From the cell containing the given text, extract its center point as [x, y] coordinate. 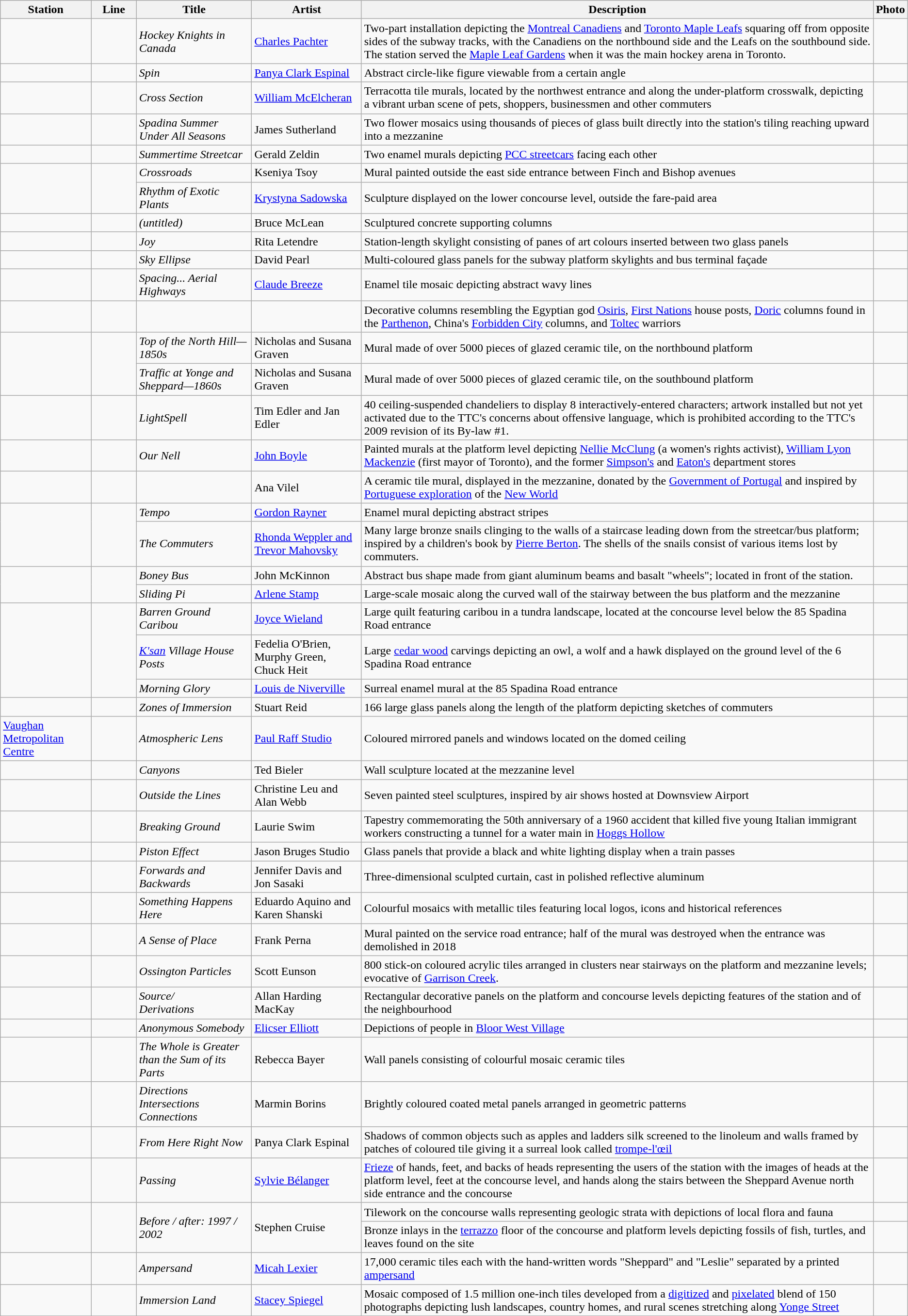
Rebecca Bayer [307, 1059]
Stuart Reid [307, 707]
Laurie Swim [307, 827]
Sky Ellipse [194, 260]
Joyce Wieland [307, 619]
Mural made of over 5000 pieces of glazed ceramic tile, on the northbound platform [617, 348]
Charles Pachter [307, 41]
Artist [307, 10]
Large cedar wood carvings depicting an owl, a wolf and a hawk displayed on the ground level of the 6 Spadina Road entrance [617, 657]
Immersion Land [194, 1300]
Spacing... Aerial Highways [194, 284]
Abstract bus shape made from giant aluminum beams and basalt "wheels"; located in front of the station. [617, 575]
Mural made of over 5000 pieces of glazed ceramic tile, on the southbound platform [617, 379]
Ampersand [194, 1268]
Canyons [194, 770]
Directions Intersections Connections [194, 1104]
Wall panels consisting of colourful mosaic ceramic tiles [617, 1059]
Micah Lexier [307, 1268]
Tilework on the concourse walls representing geologic strata with depictions of local flora and fauna [617, 1212]
Boney Bus [194, 575]
Brightly coloured coated metal panels arranged in geometric patterns [617, 1104]
Title [194, 10]
LightSpell [194, 418]
Jason Bruges Studio [307, 852]
Scott Eunson [307, 971]
Allan Harding MacKay [307, 1003]
Colourful mosaics with metallic tiles featuring local logos, icons and historical references [617, 908]
Barren Ground Caribou [194, 619]
Cross Section [194, 98]
Summertime Streetcar [194, 154]
Bruce McLean [307, 223]
Claude Breeze [307, 284]
Frank Perna [307, 940]
Crossroads [194, 173]
Eduardo Aquino and Karen Shanski [307, 908]
800 stick-on coloured acrylic tiles arranged in clusters near stairways on the platform and mezzanine levels; evocative of Garrison Creek. [617, 971]
Gerald Zeldin [307, 154]
Zones of Immersion [194, 707]
Seven painted steel sculptures, inspired by air shows hosted at Downsview Airport [617, 795]
Atmospheric Lens [194, 738]
Rectangular decorative panels on the platform and concourse levels depicting features of the station and of the neighbourhood [617, 1003]
Fedelia O'Brien, Murphy Green, Chuck Heit [307, 657]
Something Happens Here [194, 908]
Abstract circle-like figure viewable from a certain angle [617, 73]
Rita Letendre [307, 241]
17,000 ceramic tiles each with the hand-written words "Sheppard" and "Leslie" separated by a printed ampersand [617, 1268]
Stacey Spiegel [307, 1300]
Piston Effect [194, 852]
Description [617, 10]
Rhonda Weppler and Trevor Mahovsky [307, 544]
Before / after: 1997 / 2002 [194, 1227]
Forwards and Backwards [194, 877]
Morning Glory [194, 688]
Depictions of people in Bloor West Village [617, 1028]
Glass panels that provide a black and white lighting display when a train passes [617, 852]
Jennifer Davis and Jon Sasaki [307, 877]
K'san Village House Posts [194, 657]
Arlene Stamp [307, 594]
Mural painted outside the east side entrance between Finch and Bishop avenues [617, 173]
Tim Edler and Jan Edler [307, 418]
Large quilt featuring caribou in a tundra landscape, located at the concourse level below the 85 Spadina Road entrance [617, 619]
Spin [194, 73]
William McElcheran [307, 98]
Sculpture displayed on the lower concourse level, outside the fare-paid area [617, 198]
Line [114, 10]
Passing [194, 1180]
David Pearl [307, 260]
166 large glass panels along the length of the platform depicting sketches of commuters [617, 707]
Traffic at Yonge and Sheppard—1860s [194, 379]
Large-scale mosaic along the curved wall of the stairway between the bus platform and the mezzanine [617, 594]
Ana Vilel [307, 487]
Our Nell [194, 456]
Gordon Rayner [307, 512]
Kseniya Tsoy [307, 173]
Coloured mirrored panels and windows located on the domed ceiling [617, 738]
From Here Right Now [194, 1142]
Mural painted on the service road entrance; half of the mural was destroyed when the entrance was demolished in 2018 [617, 940]
Wall sculpture located at the mezzanine level [617, 770]
Sliding Pi [194, 594]
Photo [891, 10]
Rhythm of Exotic Plants [194, 198]
Surreal enamel mural at the 85 Spadina Road entrance [617, 688]
Christine Leu and Alan Webb [307, 795]
Top of the North Hill—1850s [194, 348]
Enamel tile mosaic depicting abstract wavy lines [617, 284]
James Sutherland [307, 129]
Enamel mural depicting abstract stripes [617, 512]
Sculptured concrete supporting columns [617, 223]
Elicser Elliott [307, 1028]
Tempo [194, 512]
John Boyle [307, 456]
The Whole is Greater than the Sum of its Parts [194, 1059]
Paul Raff Studio [307, 738]
A ceramic tile mural, displayed in the mezzanine, donated by the Government of Portugal and inspired by Portuguese exploration of the New World [617, 487]
Ted Bieler [307, 770]
Louis de Niverville [307, 688]
Krystyna Sadowska [307, 198]
Hockey Knights in Canada [194, 41]
Source/Derivations [194, 1003]
Marmin Borins [307, 1104]
A Sense of Place [194, 940]
Bronze inlays in the terrazzo floor of the concourse and platform levels depicting fossils of fish, turtles, and leaves found on the site [617, 1237]
(untitled) [194, 223]
Joy [194, 241]
Station-length skylight consisting of panes of art colours inserted between two glass panels [617, 241]
Outside the Lines [194, 795]
Vaughan Metropolitan Centre [46, 738]
The Commuters [194, 544]
Two enamel murals depicting PCC streetcars facing each other [617, 154]
Spadina Summer Under All Seasons [194, 129]
Station [46, 10]
Ossington Particles [194, 971]
John McKinnon [307, 575]
Stephen Cruise [307, 1227]
Anonymous Somebody [194, 1028]
Two flower mosaics using thousands of pieces of glass built directly into the station's tiling reaching upward into a mezzanine [617, 129]
Breaking Ground [194, 827]
Multi-coloured glass panels for the subway platform skylights and bus terminal façade [617, 260]
Three-dimensional sculpted curtain, cast in polished reflective aluminum [617, 877]
Sylvie Bélanger [307, 1180]
